For the text-containing cell, return its midpoint in (X, Y) coordinate format. 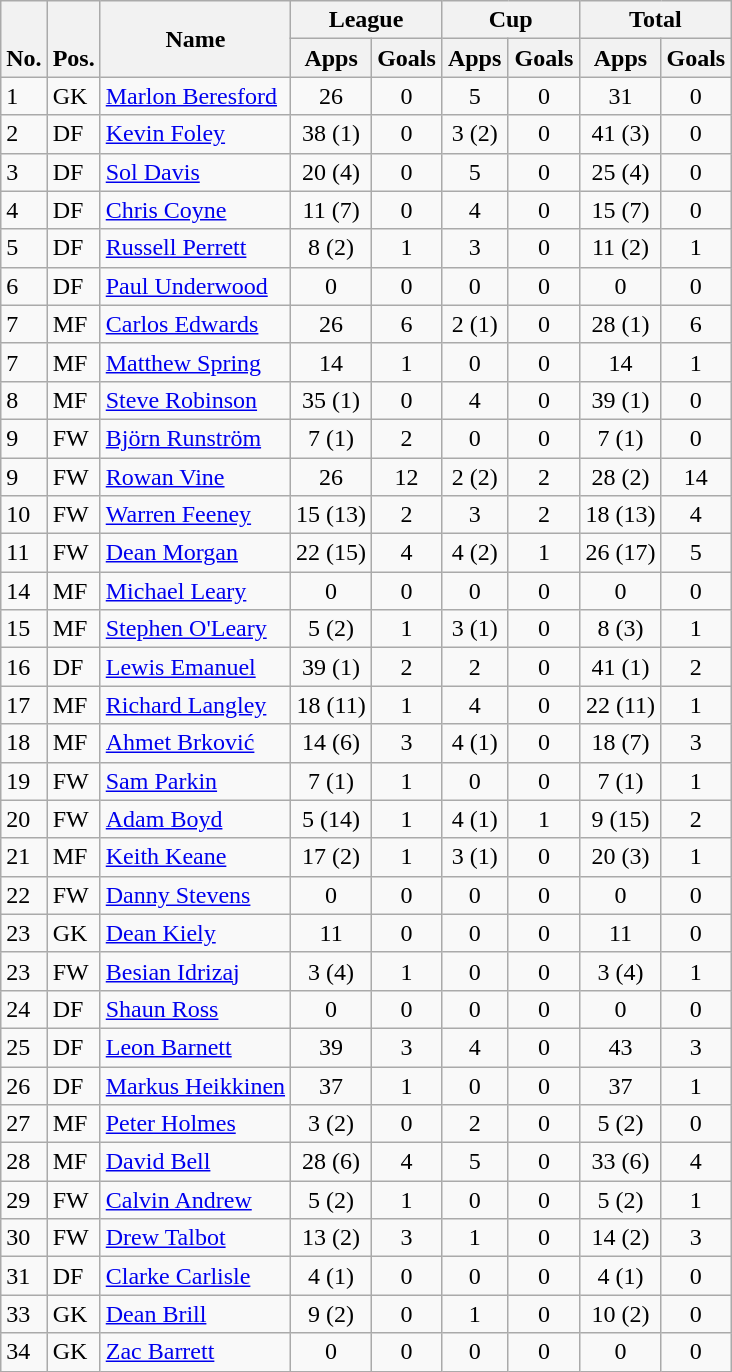
24 (24, 1009)
Zac Barrett (195, 1352)
Danny Stevens (195, 895)
Name (195, 39)
Carlos Edwards (195, 324)
13 (2) (332, 1238)
18 (13) (620, 515)
16 (24, 667)
15 (13) (332, 515)
41 (3) (620, 134)
Björn Runström (195, 438)
Adam Boyd (195, 819)
Chris Coyne (195, 210)
Rowan Vine (195, 477)
19 (24, 781)
David Bell (195, 1162)
35 (1) (332, 400)
28 (6) (332, 1162)
33 (6) (620, 1162)
4 (2) (474, 553)
28 (2) (620, 477)
9 (15) (620, 819)
21 (24, 857)
Michael Leary (195, 591)
29 (24, 1200)
20 (24, 819)
Kevin Foley (195, 134)
27 (24, 1124)
10 (24, 515)
Richard Langley (195, 705)
League (366, 20)
9 (2) (332, 1314)
28 (24, 1162)
14 (6) (332, 743)
11 (7) (332, 210)
20 (4) (332, 172)
15 (24, 629)
2 (1) (474, 324)
22 (11) (620, 705)
Total (656, 20)
5 (14) (332, 819)
15 (7) (620, 210)
Sam Parkin (195, 781)
18 (11) (332, 705)
26 (17) (620, 553)
Keith Keane (195, 857)
2 (2) (474, 477)
Pos. (74, 39)
28 (1) (620, 324)
33 (24, 1314)
22 (24, 895)
18 (7) (620, 743)
8 (24, 400)
Dean Morgan (195, 553)
Besian Idrizaj (195, 971)
Russell Perrett (195, 248)
30 (24, 1238)
20 (3) (620, 857)
Stephen O'Leary (195, 629)
Shaun Ross (195, 1009)
Leon Barnett (195, 1047)
22 (15) (332, 553)
Warren Feeney (195, 515)
Calvin Andrew (195, 1200)
25 (4) (620, 172)
8 (3) (620, 629)
Cup (510, 20)
38 (1) (332, 134)
10 (2) (620, 1314)
Sol Davis (195, 172)
Markus Heikkinen (195, 1085)
Clarke Carlisle (195, 1276)
Marlon Beresford (195, 96)
18 (24, 743)
8 (2) (332, 248)
14 (2) (620, 1238)
Ahmet Brković (195, 743)
Peter Holmes (195, 1124)
Dean Kiely (195, 933)
41 (1) (620, 667)
No. (24, 39)
43 (620, 1047)
17 (24, 705)
Dean Brill (195, 1314)
25 (24, 1047)
Drew Talbot (195, 1238)
17 (2) (332, 857)
12 (407, 477)
Lewis Emanuel (195, 667)
11 (2) (620, 248)
Matthew Spring (195, 362)
Steve Robinson (195, 400)
39 (332, 1047)
Paul Underwood (195, 286)
34 (24, 1352)
